Detect which cell encompasses the target text, then output its (X, Y) center coordinate. 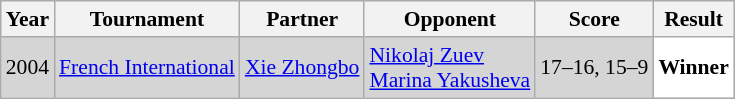
Nikolaj Zuev Marina Yakusheva (450, 68)
Tournament (147, 19)
French International (147, 68)
Opponent (450, 19)
Winner (694, 68)
Xie Zhongbo (302, 68)
17–16, 15–9 (594, 68)
Result (694, 19)
Score (594, 19)
2004 (28, 68)
Year (28, 19)
Partner (302, 19)
